Scan for the cell matching the given text and deliver its [x, y] coordinate at center. 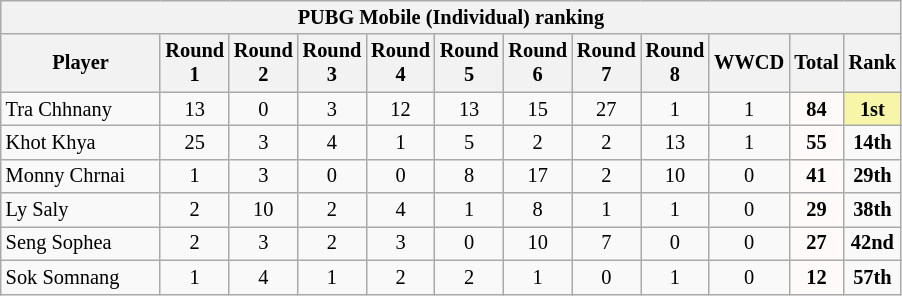
Total [816, 63]
7 [606, 243]
Round 4 [400, 63]
Tra Chhnany [81, 109]
Round 3 [332, 63]
25 [194, 142]
57th [872, 277]
Ly Saly [81, 210]
1st [872, 109]
Round 6 [538, 63]
Round 5 [470, 63]
PUBG Mobile (Individual) ranking [451, 17]
42nd [872, 243]
38th [872, 210]
84 [816, 109]
17 [538, 176]
Rank [872, 63]
14th [872, 142]
15 [538, 109]
Round 8 [676, 63]
55 [816, 142]
Sok Somnang [81, 277]
WWCD [749, 63]
Khot Khya [81, 142]
Monny Chrnai [81, 176]
Round 2 [264, 63]
Player [81, 63]
29th [872, 176]
Seng Sophea [81, 243]
5 [470, 142]
Round 7 [606, 63]
29 [816, 210]
41 [816, 176]
Round 1 [194, 63]
